Locate the cell with the specified text and output its [X, Y] center coordinate. 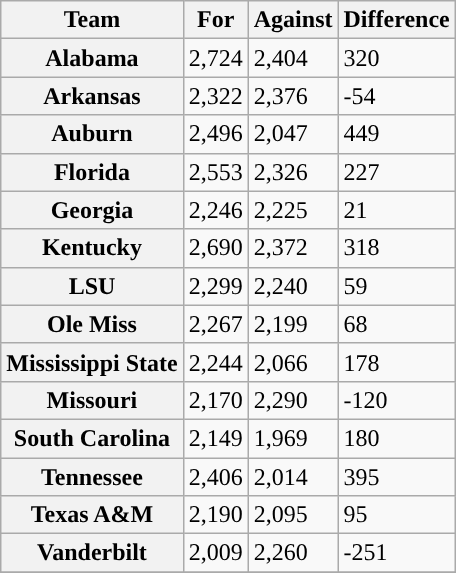
Tennessee [92, 477]
95 [396, 515]
2,014 [293, 477]
2,244 [216, 362]
2,496 [216, 134]
2,170 [216, 400]
2,299 [216, 286]
2,260 [293, 553]
2,009 [216, 553]
Against [293, 20]
227 [396, 172]
-251 [396, 553]
2,372 [293, 248]
2,240 [293, 286]
Missouri [92, 400]
180 [396, 438]
Mississippi State [92, 362]
2,267 [216, 324]
2,406 [216, 477]
2,246 [216, 210]
2,066 [293, 362]
Ole Miss [92, 324]
318 [396, 248]
South Carolina [92, 438]
Vanderbilt [92, 553]
LSU [92, 286]
2,149 [216, 438]
2,724 [216, 58]
2,190 [216, 515]
320 [396, 58]
2,095 [293, 515]
178 [396, 362]
2,199 [293, 324]
2,322 [216, 96]
Auburn [92, 134]
Kentucky [92, 248]
2,290 [293, 400]
-120 [396, 400]
Texas A&M [92, 515]
2,326 [293, 172]
59 [396, 286]
-54 [396, 96]
2,225 [293, 210]
68 [396, 324]
2,553 [216, 172]
Florida [92, 172]
2,047 [293, 134]
2,404 [293, 58]
21 [396, 210]
Team [92, 20]
1,969 [293, 438]
For [216, 20]
395 [396, 477]
2,690 [216, 248]
Difference [396, 20]
Georgia [92, 210]
Alabama [92, 58]
2,376 [293, 96]
449 [396, 134]
Arkansas [92, 96]
